Determine the (X, Y) coordinate at the center of the cell enclosing the given text.  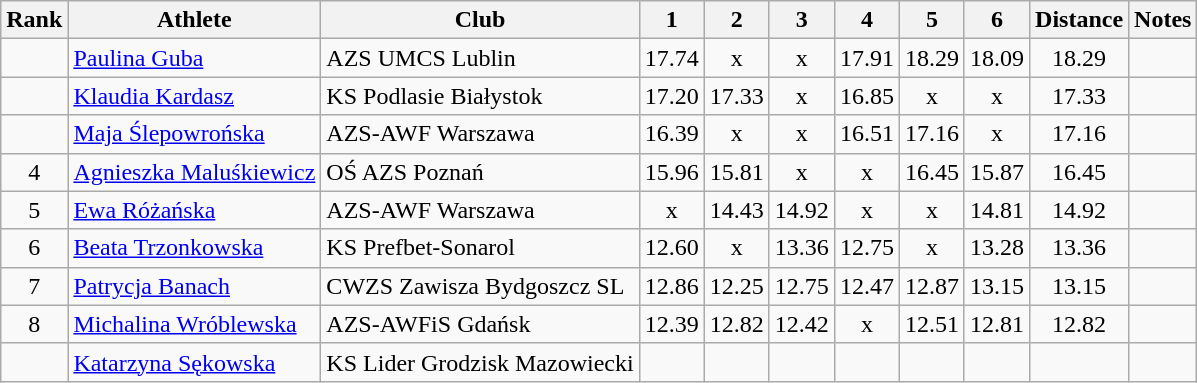
17.74 (672, 58)
Ewa Różańska (194, 210)
14.81 (996, 210)
12.86 (672, 286)
17.91 (866, 58)
16.39 (672, 134)
CWZS Zawisza Bydgoszcz SL (480, 286)
12.25 (736, 286)
KS Lider Grodzisk Mazowiecki (480, 362)
Katarzyna Sękowska (194, 362)
13.28 (996, 248)
2 (736, 20)
16.51 (866, 134)
Rank (34, 20)
1 (672, 20)
AZS UMCS Lublin (480, 58)
16.85 (866, 96)
8 (34, 324)
Agnieszka Maluśkiewicz (194, 172)
14.43 (736, 210)
Club (480, 20)
Klaudia Kardasz (194, 96)
Maja Ślepowrońska (194, 134)
7 (34, 286)
Michalina Wróblewska (194, 324)
12.81 (996, 324)
12.60 (672, 248)
15.87 (996, 172)
12.51 (932, 324)
17.20 (672, 96)
Distance (1080, 20)
12.87 (932, 286)
Paulina Guba (194, 58)
KS Prefbet-Sonarol (480, 248)
OŚ AZS Poznań (480, 172)
3 (802, 20)
12.42 (802, 324)
15.81 (736, 172)
15.96 (672, 172)
12.39 (672, 324)
KS Podlasie Białystok (480, 96)
Athlete (194, 20)
Notes (1163, 20)
Patrycja Banach (194, 286)
12.47 (866, 286)
Beata Trzonkowska (194, 248)
18.09 (996, 58)
AZS-AWFiS Gdańsk (480, 324)
